For the text-containing cell, return its midpoint in (x, y) coordinate format. 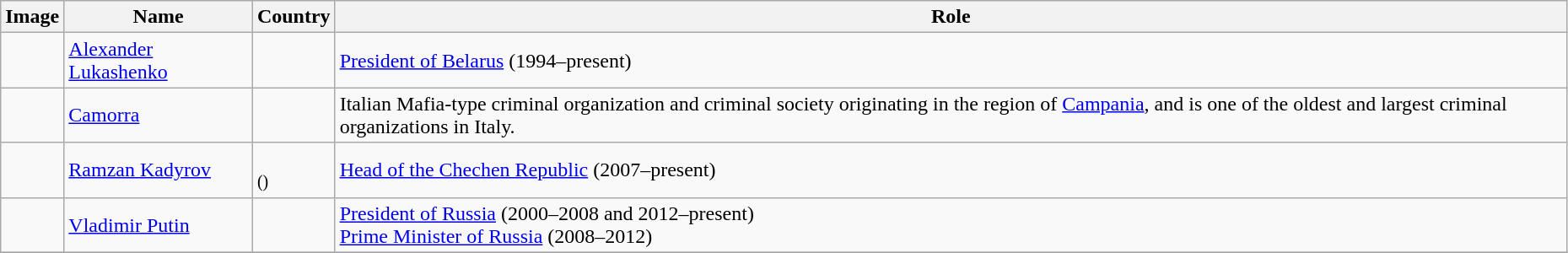
Role (951, 17)
Camorra (159, 115)
Head of the Chechen Republic (2007–present) (951, 170)
() (294, 170)
President of Belarus (1994–present) (951, 61)
Name (159, 17)
Image (32, 17)
Vladimir Putin (159, 224)
Country (294, 17)
Ramzan Kadyrov (159, 170)
Alexander Lukashenko (159, 61)
President of Russia (2000–2008 and 2012–present)Prime Minister of Russia (2008–2012) (951, 224)
